Pinpoint the cell where the given text exists, returning its [X, Y] midpoint coordinate. 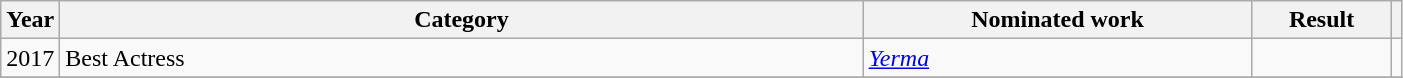
Year [30, 20]
Category [462, 20]
Yerma [1058, 58]
2017 [30, 58]
Nominated work [1058, 20]
Best Actress [462, 58]
Result [1322, 20]
